Provide the [X, Y] coordinate of the cell's center where the given text is located.  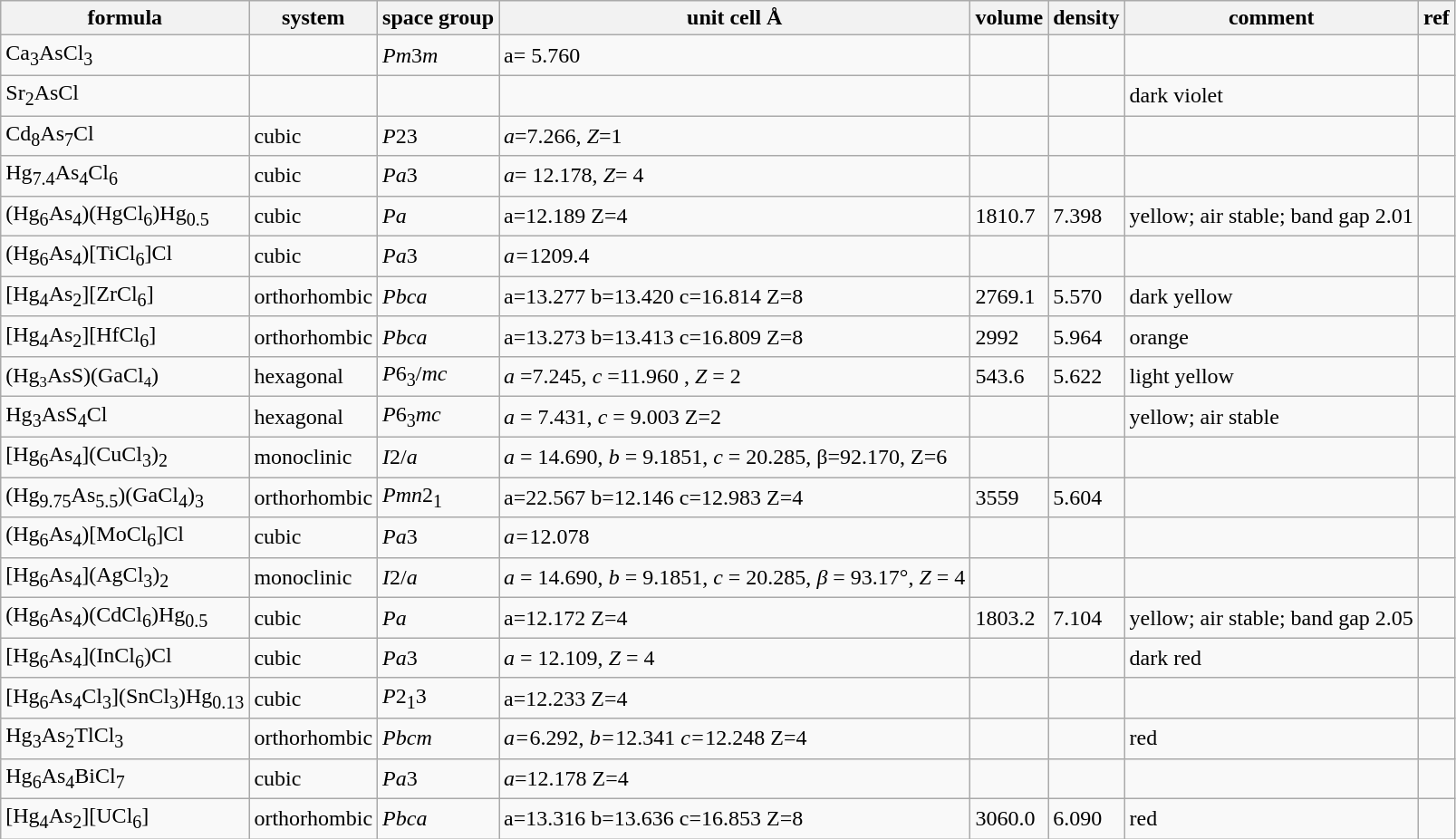
yellow; air stable; band gap 2.01 [1271, 216]
dark violet [1271, 95]
dark yellow [1271, 296]
ref [1436, 18]
Ca3AsCl3 [125, 55]
Cd8As7Cl [125, 136]
space group [439, 18]
[Hg4As2][UCl6] [125, 818]
volume [1009, 18]
(Hg9.75As5.5)(GaCl4)3 [125, 497]
2992 [1009, 336]
a=12.189 Z=4 [735, 216]
a= 5.760 [735, 55]
P23 [439, 136]
a=13.273 b=13.413 c=16.809 Z=8 [735, 336]
comment [1271, 18]
5.570 [1086, 296]
[Hg4As2][HfCl6] [125, 336]
Sr2AsCl [125, 95]
Pm3m [439, 55]
Hg6As4BiCl7 [125, 778]
system [313, 18]
6.090 [1086, 818]
a=12.233 Z=4 [735, 698]
3060.0 [1009, 818]
2769.1 [1009, 296]
(Hg3AsS)(GaCl4) [125, 377]
[Hg6As4](CuCl3)2 [125, 457]
a = 6.292, b = 12.341 c = 12.248 Z=4 [735, 738]
5.964 [1086, 336]
(Hg6As4)(CdCl6)Hg0.5 [125, 618]
a=12.172 Z=4 [735, 618]
5.622 [1086, 377]
a=13.277 b=13.420 c=16.814 Z=8 [735, 296]
a=7.266, Z=1 [735, 136]
a = 14.690, b = 9.1851, c = 20.285, β=92.170, Z=6 [735, 457]
density [1086, 18]
a=22.567 b=12.146 c=12.983 Z=4 [735, 497]
543.6 [1009, 377]
Hg3AsS4Cl [125, 417]
(Hg6As4)[MoCl6]Cl [125, 537]
(Hg6As4)[TiCl6]Cl [125, 256]
unit cell Å [735, 18]
7.104 [1086, 618]
a =7.245, c =11.960 , Z = 2 [735, 377]
a= 12.178, Z= 4 [735, 176]
[Hg6As4](AgCl3)2 [125, 577]
a = 12.078 [735, 537]
Hg3As2TlCl3 [125, 738]
5.604 [1086, 497]
a = 1209.4 [735, 256]
P63/mc [439, 377]
[Hg6As4](InCl6)Cl [125, 658]
a = 7.431, c = 9.003 Z=2 [735, 417]
1803.2 [1009, 618]
orange [1271, 336]
a = 14.690, b = 9.1851, c = 20.285, β = 93.17°, Z = 4 [735, 577]
yellow; air stable [1271, 417]
a=13.316 b=13.636 c=16.853 Z=8 [735, 818]
3559 [1009, 497]
Pmn21 [439, 497]
yellow; air stable; band gap 2.05 [1271, 618]
(Hg6As4)(HgCl6)Hg0.5 [125, 216]
a = 12.109, Z = 4 [735, 658]
dark red [1271, 658]
Hg7.4As4Cl6 [125, 176]
formula [125, 18]
7.398 [1086, 216]
[Hg6As4Cl3](SnCl3)Hg0.13 [125, 698]
a=12.178 Z=4 [735, 778]
Pbcm [439, 738]
[Hg4As2][ZrCl6] [125, 296]
1810.7 [1009, 216]
light yellow [1271, 377]
P63mc [439, 417]
P213 [439, 698]
